Return the [x, y] coordinate for the center point of the cell that contains the specified text.  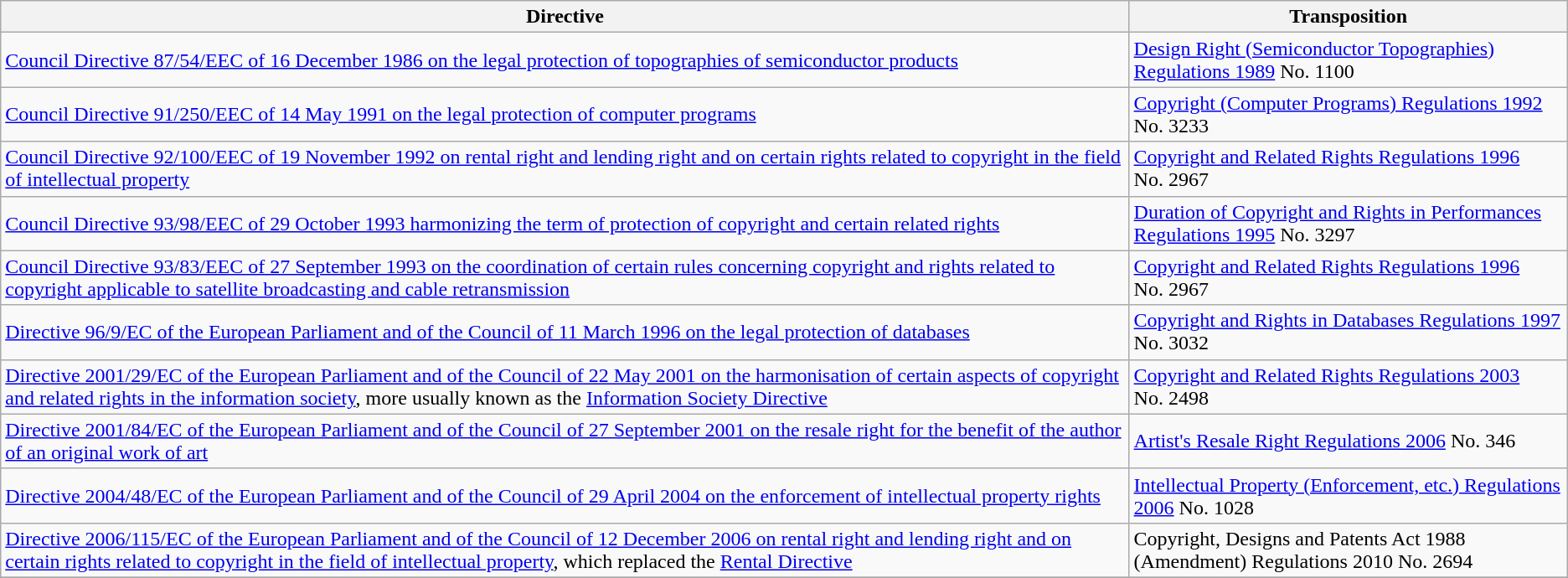
Design Right (Semiconductor Topographies) Regulations 1989 No. 1100 [1349, 60]
Council Directive 87/54/EEC of 16 December 1986 on the legal protection of topographies of semiconductor products [565, 60]
Copyright (Computer Programs) Regulations 1992 No. 3233 [1349, 114]
Transposition [1349, 17]
Council Directive 93/98/EEC of 29 October 1993 harmonizing the term of protection of copyright and certain related rights [565, 223]
Copyright and Rights in Databases Regulations 1997 No. 3032 [1349, 332]
Copyright, Designs and Patents Act 1988 (Amendment) Regulations 2010 No. 2694 [1349, 550]
Council Directive 91/250/EEC of 14 May 1991 on the legal protection of computer programs [565, 114]
Artist's Resale Right Regulations 2006 No. 346 [1349, 441]
Directive [565, 17]
Copyright and Related Rights Regulations 2003 No. 2498 [1349, 387]
Directive 2004/48/EC of the European Parliament and of the Council of 29 April 2004 on the enforcement of intellectual property rights [565, 496]
Directive 96/9/EC of the European Parliament and of the Council of 11 March 1996 on the legal protection of databases [565, 332]
Duration of Copyright and Rights in Performances Regulations 1995 No. 3297 [1349, 223]
Intellectual Property (Enforcement, etc.) Regulations 2006 No. 1028 [1349, 496]
